Scan for the cell matching the given text and deliver its [x, y] coordinate at center. 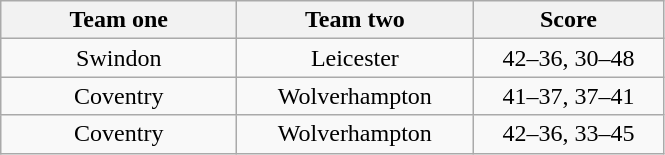
Leicester [355, 58]
42–36, 30–48 [568, 58]
41–37, 37–41 [568, 96]
Team one [119, 20]
Swindon [119, 58]
42–36, 33–45 [568, 134]
Score [568, 20]
Team two [355, 20]
